Search for the cell housing the specified text and yield its [X, Y] center coordinate. 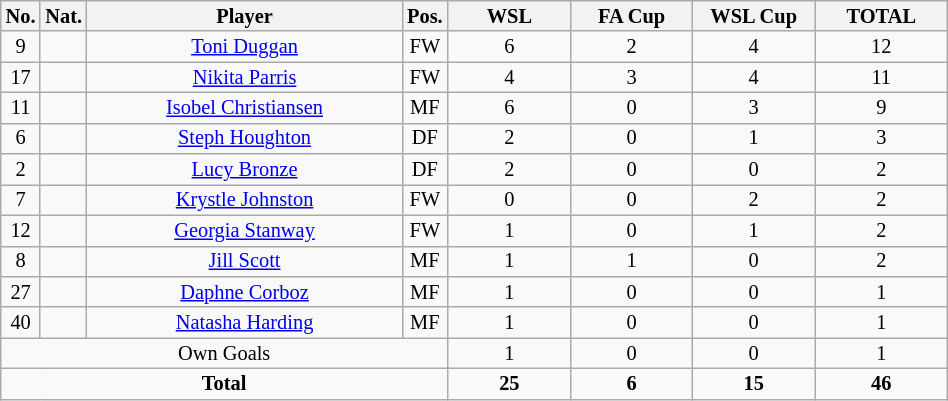
Own Goals [224, 354]
Steph Houghton [244, 138]
No. [21, 16]
Lucy Bronze [244, 170]
Toni Duggan [244, 46]
15 [754, 384]
Total [224, 384]
Nikita Parris [244, 78]
Nat. [63, 16]
8 [21, 262]
Jill Scott [244, 262]
40 [21, 322]
25 [510, 384]
27 [21, 292]
17 [21, 78]
Isobel Christiansen [244, 108]
Natasha Harding [244, 322]
Krystle Johnston [244, 200]
WSL [510, 16]
7 [21, 200]
TOTAL [881, 16]
Pos. [424, 16]
FA Cup [632, 16]
46 [881, 384]
Daphne Corboz [244, 292]
Player [244, 16]
WSL Cup [754, 16]
Georgia Stanway [244, 230]
